Extract the (X, Y) coordinate from the center of the cell holding the provided text.  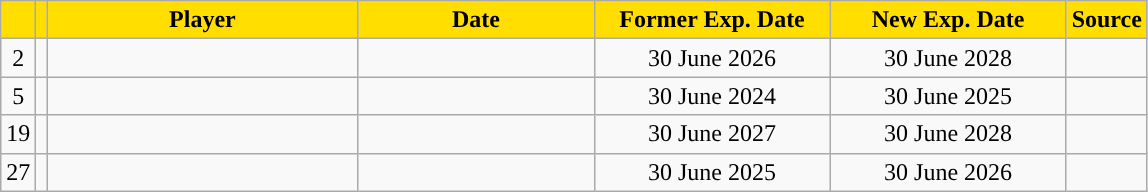
30 June 2027 (712, 134)
5 (18, 96)
Source (1106, 20)
Former Exp. Date (712, 20)
2 (18, 58)
New Exp. Date (948, 20)
30 June 2024 (712, 96)
Date (476, 20)
Player (202, 20)
19 (18, 134)
27 (18, 172)
